From the cell containing the given text, extract its center point as [X, Y] coordinate. 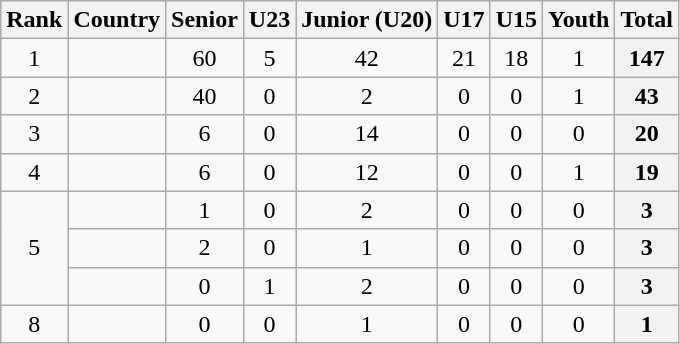
Youth [579, 20]
19 [647, 172]
21 [464, 58]
14 [367, 134]
U17 [464, 20]
4 [34, 172]
8 [34, 324]
147 [647, 58]
Country [117, 20]
43 [647, 96]
60 [205, 58]
40 [205, 96]
U15 [516, 20]
12 [367, 172]
20 [647, 134]
Total [647, 20]
Senior [205, 20]
U23 [269, 20]
Rank [34, 20]
42 [367, 58]
18 [516, 58]
Junior (U20) [367, 20]
